Pinpoint the cell where the given text exists, returning its (x, y) midpoint coordinate. 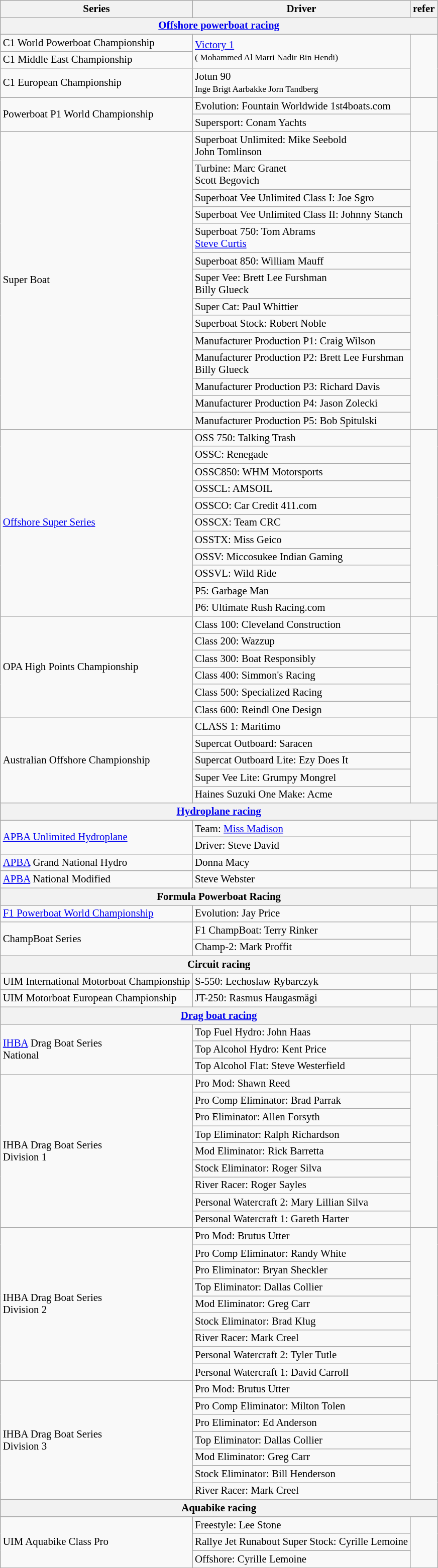
JT-250: Rasmus Haugasmägi (301, 998)
Pro Comp Eliminator: Brad Parrak (301, 1100)
Jotun 90 Inge Brigt Aarbakke Jorn Tandberg (301, 83)
Mod Eliminator: Rick Barretta (301, 1151)
UIM International Motorboat Championship (96, 981)
OSSC: Renegade (301, 455)
APBA Grand National Hydro (96, 862)
Offshore powerboat racing (219, 26)
Super Vee: Brett Lee Furshman Billy Glueck (301, 284)
Pro Mod: Shawn Reed (301, 1083)
Drag boat racing (219, 1015)
Superboat Stock: Robert Noble (301, 324)
Offshore: Cyrille Lemoine (301, 1559)
Stock Eliminator: Bill Henderson (301, 1474)
Evolution: Jay Price (301, 913)
P6: Ultimate Rush Racing.com (301, 608)
Australian Offshore Championship (96, 761)
Steve Webster (301, 879)
Driver (301, 9)
Driver: Steve David (301, 846)
Haines Suzuki One Make: Acme (301, 795)
OPA High Points Championship (96, 668)
IHBA Drag Boat SeriesDivision 2 (96, 1304)
Personal Watercraft 1: David Carroll (301, 1372)
Stock Eliminator: Brad Klug (301, 1321)
OSSCL: AMSOIL (301, 489)
Class 100: Cleveland Construction (301, 625)
Powerboat P1 World Championship (96, 114)
Pro Eliminator: Ed Anderson (301, 1423)
Super Boat (96, 281)
Class 200: Wazzup (301, 642)
CLASS 1: Maritimo (301, 727)
OSSV: Miccosukee Indian Gaming (301, 557)
Manufacturer Production P4: Jason Zolecki (301, 404)
Class 600: Reindl One Design (301, 710)
Pro Comp Eliminator: Milton Tolen (301, 1406)
Manufacturer Production P3: Richard Davis (301, 387)
Top Fuel Hydro: John Haas (301, 1032)
Supercat Outboard: Saracen (301, 744)
Supersport: Conam Yachts (301, 123)
Rallye Jet Runabout Super Stock: Cyrille Lemoine (301, 1542)
ChampBoat Series (96, 939)
UIM Motorboat European Championship (96, 998)
Personal Watercraft 2: Tyler Tutle (301, 1355)
Aquabike racing (219, 1508)
Team: Miss Madison (301, 829)
F1 Powerboat World Championship (96, 913)
C1 European Championship (96, 83)
APBA Unlimited Hydroplane (96, 837)
Pro Eliminator: Allen Forsyth (301, 1117)
P5: Garbage Man (301, 591)
IHBA Drag Boat SeriesNational (96, 1050)
Manufacturer Production P5: Bob Spitulski (301, 421)
Superboat Vee Unlimited Class I: Joe Sgro (301, 198)
Super Vee Lite: Grumpy Mongrel (301, 777)
Manufacturer Production P1: Craig Wilson (301, 341)
IHBA Drag Boat SeriesDivision 1 (96, 1151)
Manufacturer Production P2: Brett Lee Furshman Billy Glueck (301, 364)
OSSCO: Car Credit 411.com (301, 506)
Superboat 850: William Mauff (301, 261)
Evolution: Fountain Worldwide 1st4boats.com (301, 106)
C1 World Powerboat Championship (96, 43)
Freestyle: Lee Stone (301, 1525)
UIM Aquabike Class Pro (96, 1542)
Circuit racing (219, 965)
Pro Eliminator: Bryan Sheckler (301, 1270)
IHBA Drag Boat SeriesDivision 3 (96, 1441)
S-550: Lechoslaw Rybarczyk (301, 981)
Champ-2: Mark Proffit (301, 948)
Class 300: Boat Responsibly (301, 659)
OSSC850: WHM Motorsports (301, 472)
Offshore Super Series (96, 522)
Stock Eliminator: Roger Silva (301, 1168)
Personal Watercraft 2: Mary Lillian Silva (301, 1202)
OSS 750: Talking Trash (301, 438)
Class 500: Specialized Racing (301, 693)
Victory 1( Mohammed Al Marri Nadir Bin Hendi) (301, 51)
refer (424, 9)
Class 400: Simmon's Racing (301, 676)
Formula Powerboat Racing (219, 896)
Super Cat: Paul Whittier (301, 307)
Donna Macy (301, 862)
Turbine: Marc Granet Scott Begovich (301, 175)
Top Alcohol Hydro: Kent Price (301, 1050)
Hydroplane racing (219, 812)
Top Eliminator: Ralph Richardson (301, 1134)
OSSTX: Miss Geico (301, 540)
River Racer: Roger Sayles (301, 1185)
Superboat Vee Unlimited Class II: Johnny Stanch (301, 215)
Pro Comp Eliminator: Randy White (301, 1253)
Supercat Outboard Lite: Ezy Does It (301, 760)
Superboat 750: Tom Abrams Steve Curtis (301, 238)
Top Alcohol Flat: Steve Westerfield (301, 1067)
APBA National Modified (96, 879)
OSSVL: Wild Ride (301, 574)
C1 Middle East Championship (96, 60)
Superboat Unlimited: Mike Seebold John Tomlinson (301, 146)
Personal Watercraft 1: Gareth Harter (301, 1219)
F1 ChampBoat: Terry Rinker (301, 931)
OSSCX: Team CRC (301, 523)
Series (96, 9)
